Search for the cell housing the specified text and yield its [X, Y] center coordinate. 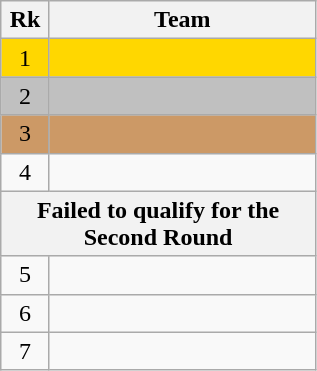
6 [26, 313]
4 [26, 172]
5 [26, 275]
1 [26, 58]
Team [182, 20]
3 [26, 134]
2 [26, 96]
7 [26, 351]
Rk [26, 20]
Failed to qualify for the Second Round [158, 224]
